Identify which cell holds the provided text, then report its (x, y) central coordinate. 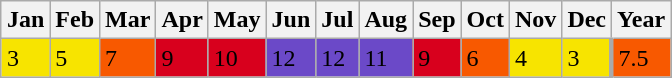
5 (75, 58)
11 (386, 58)
7 (128, 58)
10 (237, 58)
6 (485, 58)
Oct (485, 20)
Aug (386, 20)
Nov (535, 20)
Jul (338, 20)
May (237, 20)
Mar (128, 20)
Year (642, 20)
Feb (75, 20)
4 (535, 58)
Sep (437, 20)
Jun (291, 20)
Apr (182, 20)
Jan (25, 20)
Dec (587, 20)
7.5 (642, 58)
